Identify which cell holds the provided text, then report its [x, y] central coordinate. 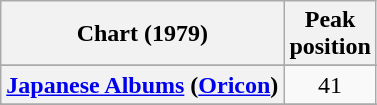
Japanese Albums (Oricon) [142, 85]
Peakposition [330, 34]
41 [330, 85]
Chart (1979) [142, 34]
